Extract the (X, Y) coordinate from the center of the cell holding the provided text.  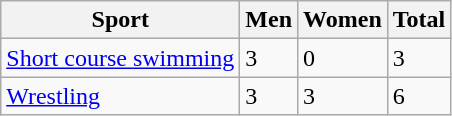
0 (343, 58)
Total (419, 20)
Short course swimming (120, 58)
Men (269, 20)
6 (419, 96)
Sport (120, 20)
Women (343, 20)
Wrestling (120, 96)
